For the text-containing cell, return its midpoint in (X, Y) coordinate format. 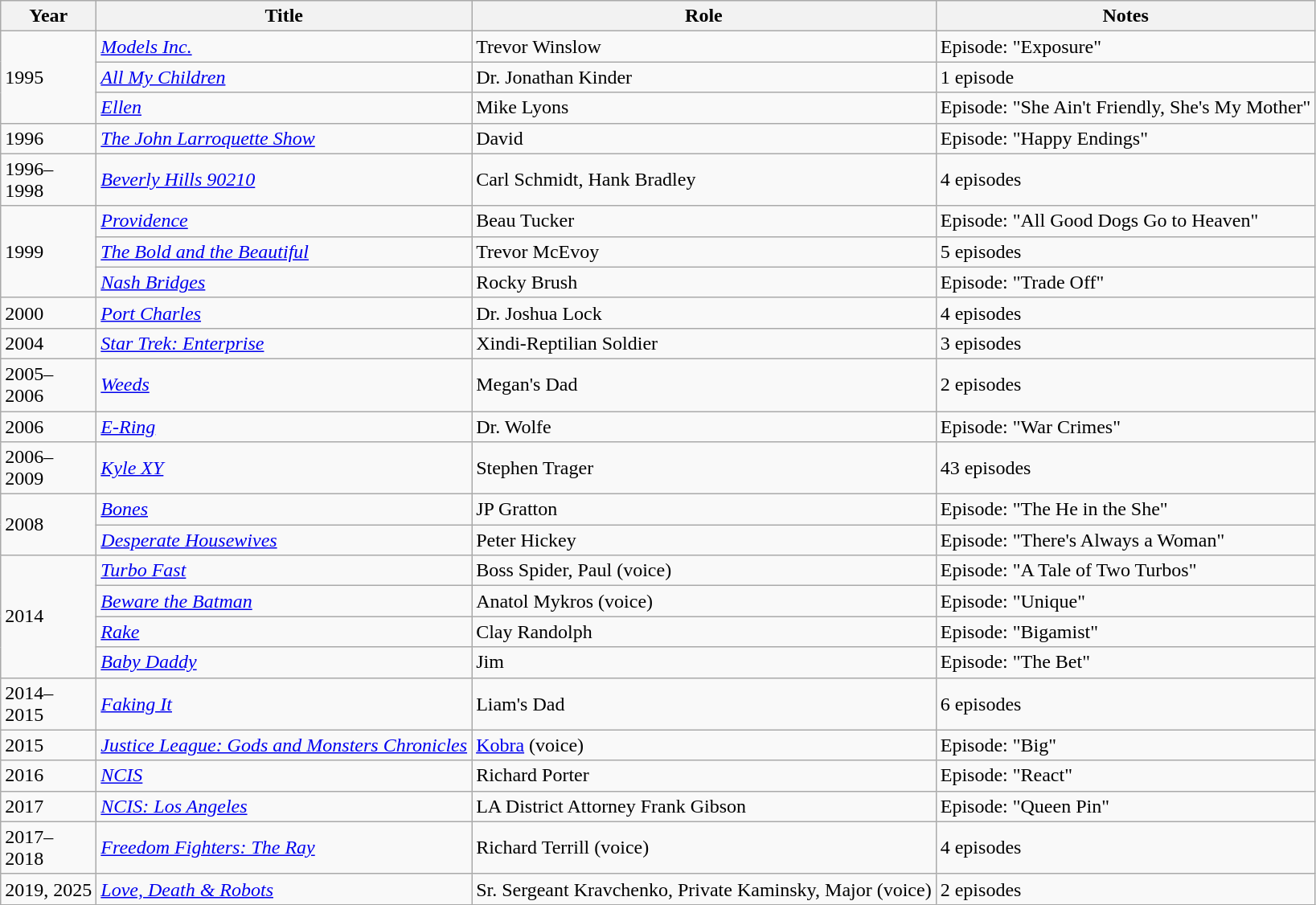
Episode: "War Crimes" (1125, 427)
Sr. Sergeant Kravchenko, Private Kaminsky, Major (voice) (704, 889)
2015 (48, 745)
LA District Attorney Frank Gibson (704, 806)
E-Ring (285, 427)
6 episodes (1125, 704)
NCIS (285, 776)
NCIS: Los Angeles (285, 806)
1999 (48, 252)
Turbo Fast (285, 571)
43 episodes (1125, 468)
2006–2009 (48, 468)
2006 (48, 427)
Dr. Wolfe (704, 427)
Xindi-Reptilian Soldier (704, 343)
Episode: "Exposure" (1125, 47)
Love, Death & Robots (285, 889)
All My Children (285, 77)
Dr. Joshua Lock (704, 313)
Ellen (285, 108)
Stephen Trager (704, 468)
Episode: "There's Always a Woman" (1125, 540)
Richard Terrill (voice) (704, 847)
1 episode (1125, 77)
2004 (48, 343)
Episode: "React" (1125, 776)
Beverly Hills 90210 (285, 180)
5 episodes (1125, 252)
Rocky Brush (704, 282)
1996–1998 (48, 180)
Kyle XY (285, 468)
2016 (48, 776)
Freedom Fighters: The Ray (285, 847)
Megan's Dad (704, 384)
Providence (285, 221)
Trevor McEvoy (704, 252)
Models Inc. (285, 47)
Jim (704, 662)
Episode: "She Ain't Friendly, She's My Mother" (1125, 108)
1995 (48, 77)
Title (285, 16)
2019, 2025 (48, 889)
Kobra (voice) (704, 745)
Weeds (285, 384)
Anatol Mykros (voice) (704, 601)
JP Gratton (704, 510)
Beware the Batman (285, 601)
Episode: "A Tale of Two Turbos" (1125, 571)
Episode: "Queen Pin" (1125, 806)
Clay Randolph (704, 632)
3 episodes (1125, 343)
Episode: "The He in the She" (1125, 510)
Episode: "Unique" (1125, 601)
Boss Spider, Paul (voice) (704, 571)
Notes (1125, 16)
Dr. Jonathan Kinder (704, 77)
Trevor Winslow (704, 47)
Richard Porter (704, 776)
Mike Lyons (704, 108)
2000 (48, 313)
2005–2006 (48, 384)
Role (704, 16)
Beau Tucker (704, 221)
Rake (285, 632)
Episode: "Big" (1125, 745)
Episode: "Bigamist" (1125, 632)
2017–2018 (48, 847)
The Bold and the Beautiful (285, 252)
Episode: "Trade Off" (1125, 282)
Episode: "Happy Endings" (1125, 138)
Justice League: Gods and Monsters Chronicles (285, 745)
Year (48, 16)
The John Larroquette Show (285, 138)
2017 (48, 806)
Baby Daddy (285, 662)
Carl Schmidt, Hank Bradley (704, 180)
Bones (285, 510)
Episode: "The Bet" (1125, 662)
David (704, 138)
Nash Bridges (285, 282)
2014–2015 (48, 704)
Peter Hickey (704, 540)
1996 (48, 138)
Desperate Housewives (285, 540)
2014 (48, 616)
Port Charles (285, 313)
2008 (48, 525)
Episode: "All Good Dogs Go to Heaven" (1125, 221)
Star Trek: Enterprise (285, 343)
Faking It (285, 704)
Liam's Dad (704, 704)
